Detect which cell encompasses the target text, then output its (x, y) center coordinate. 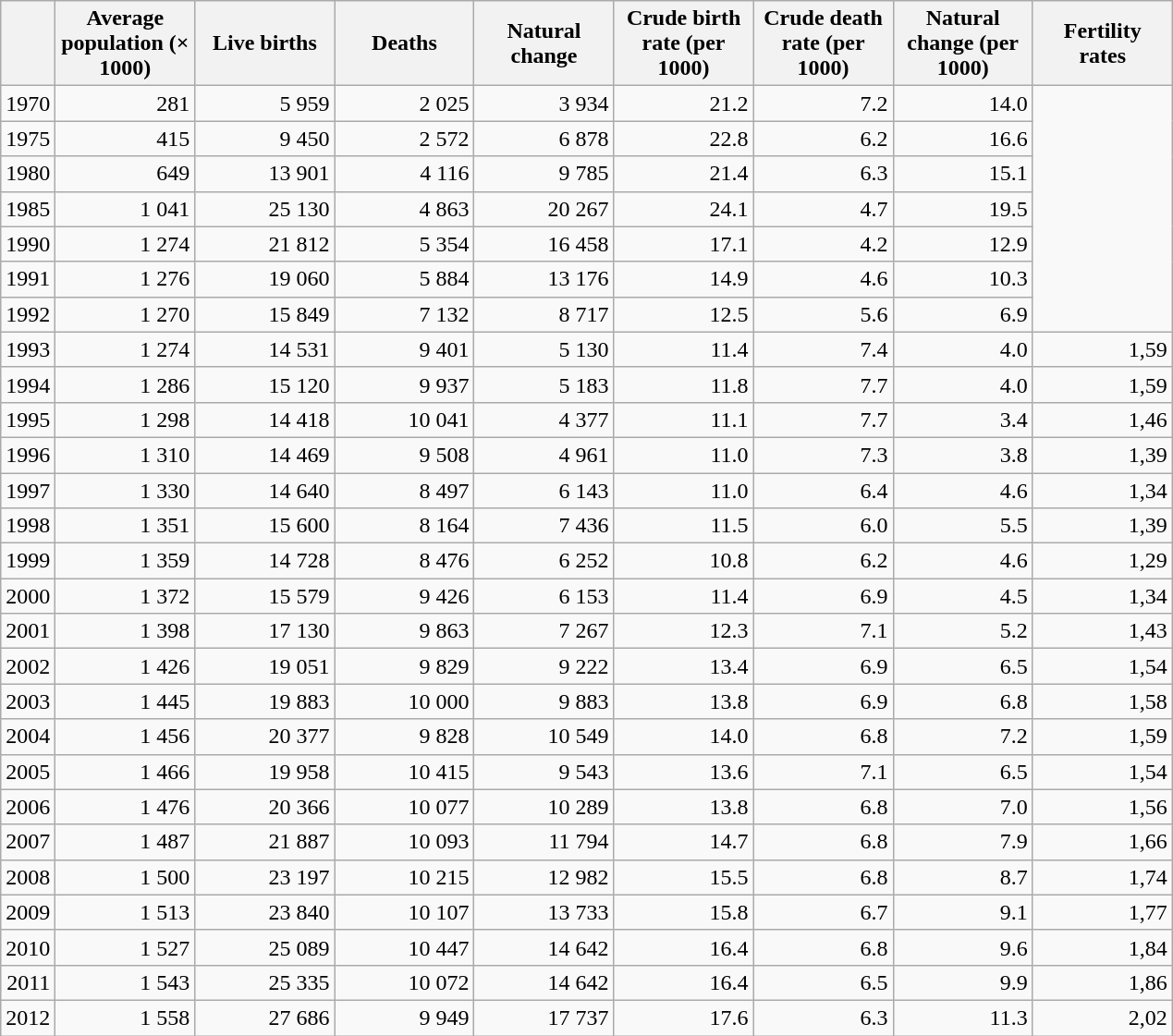
15 849 (264, 314)
19 883 (264, 701)
281 (126, 104)
1995 (28, 420)
21.4 (684, 174)
5 959 (264, 104)
7.4 (823, 349)
1,84 (1102, 947)
11.3 (963, 1018)
9 828 (405, 737)
8 497 (405, 491)
20 377 (264, 737)
Crude death rate (per 1000) (823, 43)
9 785 (544, 174)
14.9 (684, 279)
17 130 (264, 631)
1998 (28, 526)
24.1 (684, 209)
4.7 (823, 209)
15.1 (963, 174)
6 252 (544, 561)
10 072 (405, 982)
1985 (28, 209)
12.3 (684, 631)
9 508 (405, 455)
9 949 (405, 1018)
1,58 (1102, 701)
21.2 (684, 104)
1,74 (1102, 877)
1,66 (1102, 842)
1 286 (126, 384)
14.7 (684, 842)
4 961 (544, 455)
5 130 (544, 349)
6 153 (544, 596)
9.9 (963, 982)
649 (126, 174)
1 513 (126, 912)
7 267 (544, 631)
2004 (28, 737)
15.5 (684, 877)
10 289 (544, 807)
10 447 (405, 947)
10 000 (405, 701)
2009 (28, 912)
Live births (264, 43)
8 164 (405, 526)
21 887 (264, 842)
23 840 (264, 912)
19 060 (264, 279)
Deaths (405, 43)
11.5 (684, 526)
20 366 (264, 807)
7 132 (405, 314)
2003 (28, 701)
13.6 (684, 772)
16.6 (963, 139)
2 025 (405, 104)
9 450 (264, 139)
16 458 (544, 244)
2,02 (1102, 1018)
13 176 (544, 279)
9 937 (405, 384)
2000 (28, 596)
6.7 (823, 912)
1970 (28, 104)
1,29 (1102, 561)
9 883 (544, 701)
17.1 (684, 244)
2012 (28, 1018)
12.9 (963, 244)
25 130 (264, 209)
6.4 (823, 491)
1 298 (126, 420)
2011 (28, 982)
12.5 (684, 314)
1,77 (1102, 912)
1990 (28, 244)
1,46 (1102, 420)
1996 (28, 455)
1,86 (1102, 982)
19 958 (264, 772)
1997 (28, 491)
5 884 (405, 279)
10 549 (544, 737)
10 077 (405, 807)
14 469 (264, 455)
3 934 (544, 104)
Fertility rates (1102, 43)
25 335 (264, 982)
14 728 (264, 561)
4.2 (823, 244)
9 222 (544, 666)
11.1 (684, 420)
8 476 (405, 561)
12 982 (544, 877)
4 116 (405, 174)
8.7 (963, 877)
9 543 (544, 772)
1 276 (126, 279)
1,43 (1102, 631)
1 351 (126, 526)
1999 (28, 561)
19.5 (963, 209)
1980 (28, 174)
9 829 (405, 666)
1 426 (126, 666)
9 401 (405, 349)
9 426 (405, 596)
2001 (28, 631)
5.5 (963, 526)
1 445 (126, 701)
5 183 (544, 384)
1 330 (126, 491)
1 270 (126, 314)
10 107 (405, 912)
10 041 (405, 420)
2007 (28, 842)
1 372 (126, 596)
1 310 (126, 455)
9.1 (963, 912)
1 359 (126, 561)
Natural change (544, 43)
10.3 (963, 279)
13 901 (264, 174)
3.4 (963, 420)
4 377 (544, 420)
1993 (28, 349)
1992 (28, 314)
2008 (28, 877)
10 093 (405, 842)
4.5 (963, 596)
10 415 (405, 772)
11 794 (544, 842)
2010 (28, 947)
2002 (28, 666)
1 041 (126, 209)
Average population (× 1000) (126, 43)
20 267 (544, 209)
22.8 (684, 139)
1 558 (126, 1018)
1 466 (126, 772)
1994 (28, 384)
5.2 (963, 631)
9.6 (963, 947)
19 051 (264, 666)
1,56 (1102, 807)
6.0 (823, 526)
5.6 (823, 314)
Natural change (per 1000) (963, 43)
15 579 (264, 596)
3.8 (963, 455)
17.6 (684, 1018)
1 500 (126, 877)
27 686 (264, 1018)
8 717 (544, 314)
1 456 (126, 737)
6 878 (544, 139)
1 487 (126, 842)
13 733 (544, 912)
15 120 (264, 384)
415 (126, 139)
10 215 (405, 877)
9 863 (405, 631)
15 600 (264, 526)
2005 (28, 772)
10.8 (684, 561)
7.0 (963, 807)
13.4 (684, 666)
1 398 (126, 631)
5 354 (405, 244)
2006 (28, 807)
6 143 (544, 491)
4 863 (405, 209)
7.3 (823, 455)
1991 (28, 279)
21 812 (264, 244)
14 418 (264, 420)
Crude birth rate (per 1000) (684, 43)
25 089 (264, 947)
17 737 (544, 1018)
1 543 (126, 982)
7.9 (963, 842)
14 531 (264, 349)
1 476 (126, 807)
1975 (28, 139)
1 527 (126, 947)
7 436 (544, 526)
11.8 (684, 384)
2 572 (405, 139)
14 640 (264, 491)
15.8 (684, 912)
23 197 (264, 877)
